Search for the cell housing the specified text and yield its (x, y) center coordinate. 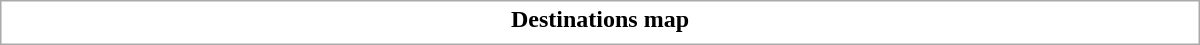
Destinations map (600, 19)
